Provide the (x, y) coordinate of the cell's center where the given text is located.  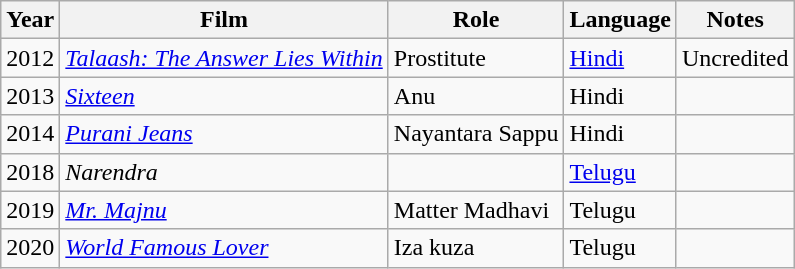
Prostitute (476, 58)
World Famous Lover (224, 248)
Uncredited (735, 58)
Purani Jeans (224, 134)
Year (30, 20)
Anu (476, 96)
2012 (30, 58)
2019 (30, 210)
Notes (735, 20)
2013 (30, 96)
Role (476, 20)
2014 (30, 134)
2018 (30, 172)
Film (224, 20)
Narendra (224, 172)
Matter Madhavi (476, 210)
Talaash: The Answer Lies Within (224, 58)
Nayantara Sappu (476, 134)
Sixteen (224, 96)
2020 (30, 248)
Iza kuza (476, 248)
Language (620, 20)
Mr. Majnu (224, 210)
